From the cell containing the given text, extract its center point as [x, y] coordinate. 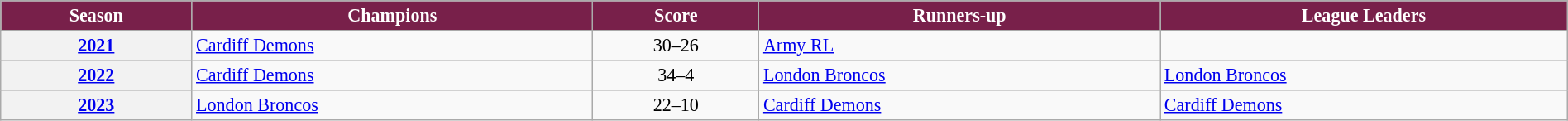
2022 [96, 75]
2023 [96, 104]
2021 [96, 45]
League Leaders [1365, 15]
Season [96, 15]
30–26 [676, 45]
Army RL [959, 45]
34–4 [676, 75]
Score [676, 15]
Runners-up [959, 15]
22–10 [676, 104]
Champions [392, 15]
